Find where the given text appears and provide that cell's center as (x, y) coordinate. 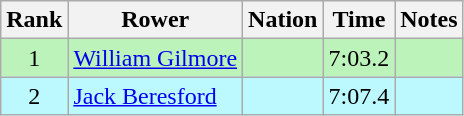
7:03.2 (359, 58)
2 (34, 96)
Time (359, 20)
1 (34, 58)
Rower (156, 20)
Rank (34, 20)
Jack Beresford (156, 96)
William Gilmore (156, 58)
7:07.4 (359, 96)
Notes (429, 20)
Nation (283, 20)
